Return the (X, Y) coordinate for the center point of the cell that contains the specified text.  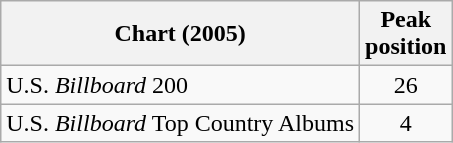
U.S. Billboard Top Country Albums (180, 123)
Chart (2005) (180, 34)
26 (406, 85)
U.S. Billboard 200 (180, 85)
Peakposition (406, 34)
4 (406, 123)
